Detect which cell encompasses the target text, then output its (x, y) center coordinate. 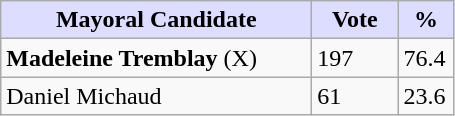
Mayoral Candidate (156, 20)
% (426, 20)
23.6 (426, 96)
Daniel Michaud (156, 96)
Madeleine Tremblay (X) (156, 58)
76.4 (426, 58)
Vote (355, 20)
197 (355, 58)
61 (355, 96)
